Locate the cell with the specified text and output its (x, y) center coordinate. 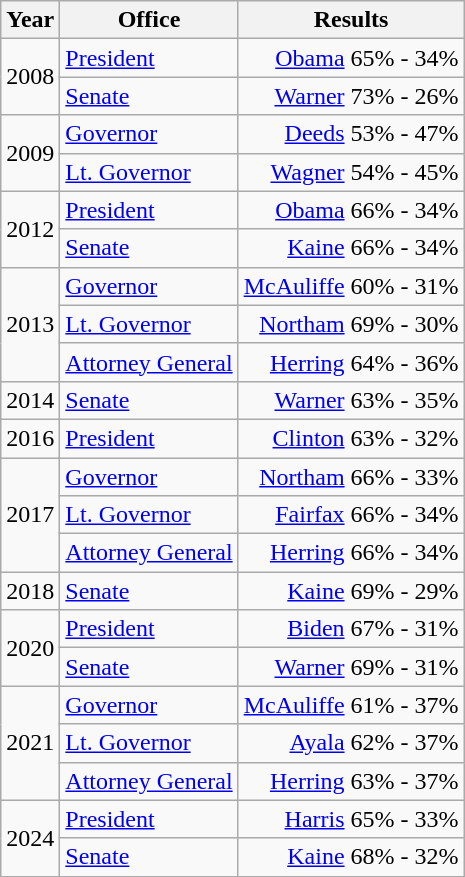
Obama 66% - 34% (351, 210)
2017 (30, 515)
Warner 69% - 31% (351, 667)
Herring 66% - 34% (351, 553)
Ayala 62% - 37% (351, 743)
Herring 64% - 36% (351, 362)
Herring 63% - 37% (351, 781)
Kaine 69% - 29% (351, 591)
2018 (30, 591)
2012 (30, 229)
2024 (30, 838)
2009 (30, 153)
2020 (30, 648)
Obama 65% - 34% (351, 58)
Clinton 63% - 32% (351, 438)
Biden 67% - 31% (351, 629)
2016 (30, 438)
Fairfax 66% - 34% (351, 515)
2014 (30, 400)
McAuliffe 60% - 31% (351, 286)
Results (351, 20)
McAuliffe 61% - 37% (351, 705)
Warner 73% - 26% (351, 96)
Harris 65% - 33% (351, 819)
Warner 63% - 35% (351, 400)
2008 (30, 77)
Kaine 66% - 34% (351, 248)
Kaine 68% - 32% (351, 857)
Deeds 53% - 47% (351, 134)
Office (149, 20)
2013 (30, 324)
Year (30, 20)
2021 (30, 743)
Northam 69% - 30% (351, 324)
Northam 66% - 33% (351, 477)
Wagner 54% - 45% (351, 172)
